Identify which cell holds the provided text, then report its [x, y] central coordinate. 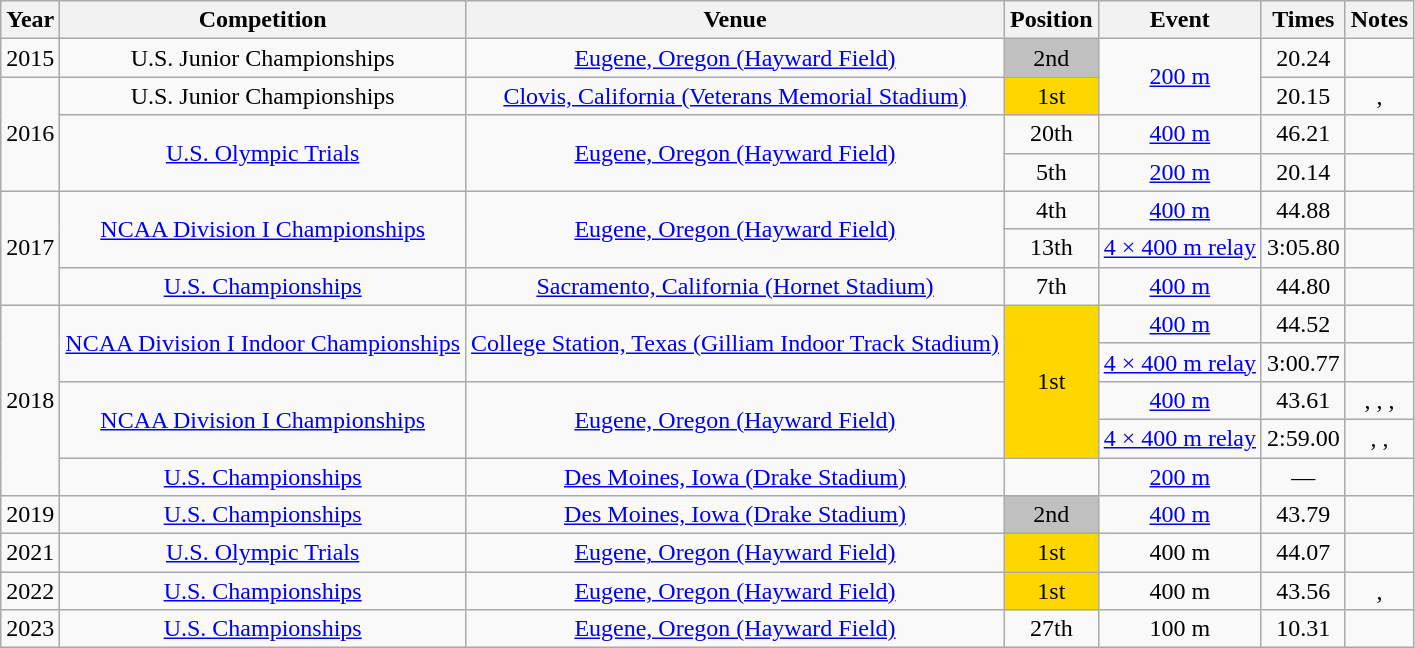
20.14 [1303, 172]
7th [1051, 286]
44.80 [1303, 286]
Clovis, California (Veterans Memorial Stadium) [736, 96]
100 m [1180, 629]
2:59.00 [1303, 438]
Position [1051, 20]
20.15 [1303, 96]
Competition [263, 20]
20th [1051, 134]
20.24 [1303, 58]
College Station, Texas (Gilliam Indoor Track Stadium) [736, 343]
Notes [1379, 20]
2016 [30, 134]
10.31 [1303, 629]
Event [1180, 20]
44.52 [1303, 324]
2017 [30, 248]
2019 [30, 515]
13th [1051, 248]
3:00.77 [1303, 362]
5th [1051, 172]
2023 [30, 629]
Year [30, 20]
44.88 [1303, 210]
, , [1379, 438]
2018 [30, 400]
27th [1051, 629]
Venue [736, 20]
43.56 [1303, 591]
43.61 [1303, 400]
43.79 [1303, 515]
44.07 [1303, 553]
2015 [30, 58]
NCAA Division I Indoor Championships [263, 343]
Sacramento, California (Hornet Stadium) [736, 286]
46.21 [1303, 134]
3:05.80 [1303, 248]
2021 [30, 553]
Times [1303, 20]
2022 [30, 591]
, , , [1379, 400]
4th [1051, 210]
— [1303, 477]
